Locate the cell with the specified text and output its [X, Y] center coordinate. 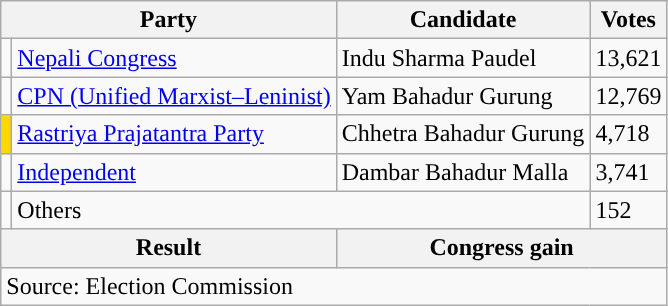
Independent [174, 172]
12,769 [628, 96]
3,741 [628, 172]
Indu Sharma Paudel [463, 58]
Yam Bahadur Gurung [463, 96]
Dambar Bahadur Malla [463, 172]
13,621 [628, 58]
Others [301, 210]
Result [168, 248]
Rastriya Prajatantra Party [174, 134]
152 [628, 210]
Congress gain [502, 248]
Source: Election Commission [334, 286]
CPN (Unified Marxist–Leninist) [174, 96]
Nepali Congress [174, 58]
Chhetra Bahadur Gurung [463, 134]
4,718 [628, 134]
Votes [628, 20]
Candidate [463, 20]
Party [168, 20]
